Pinpoint the cell where the given text exists, returning its [X, Y] midpoint coordinate. 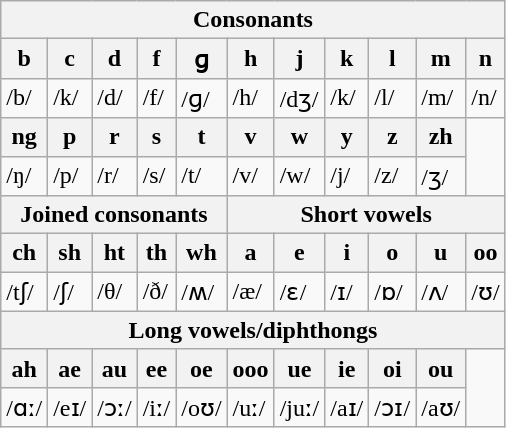
/ɑː/ [24, 407]
f [156, 59]
/aɪ/ [347, 407]
/ʒ/ [441, 176]
/z/ [392, 176]
/tʃ/ [24, 292]
/w/ [300, 176]
ie [347, 368]
au [114, 368]
/dʒ/ [300, 98]
b [24, 59]
/f/ [156, 98]
/j/ [347, 176]
/iː/ [156, 407]
/eɪ/ [70, 407]
a [250, 253]
/d/ [114, 98]
ɡ [202, 59]
/b/ [24, 98]
ht [114, 253]
k [347, 59]
Short vowels [366, 215]
i [347, 253]
Joined consonants [114, 215]
c [70, 59]
/r/ [114, 176]
Consonants [253, 20]
n [486, 59]
/m/ [441, 98]
h [250, 59]
th [156, 253]
o [392, 253]
zh [441, 137]
/ɔɪ/ [392, 407]
e [300, 253]
p [70, 137]
z [392, 137]
/ɛ/ [300, 292]
/ŋ/ [24, 176]
w [300, 137]
/juː/ [300, 407]
/l/ [392, 98]
/ɪ/ [347, 292]
/uː/ [250, 407]
s [156, 137]
/θ/ [114, 292]
/aʊ/ [441, 407]
/h/ [250, 98]
sh [70, 253]
oo [486, 253]
j [300, 59]
/n/ [486, 98]
/ʍ/ [202, 292]
/ɒ/ [392, 292]
/ʃ/ [70, 292]
/ʊ/ [486, 292]
/ð/ [156, 292]
ou [441, 368]
r [114, 137]
y [347, 137]
v [250, 137]
/t/ [202, 176]
/æ/ [250, 292]
oi [392, 368]
/ɡ/ [202, 98]
ooo [250, 368]
ch [24, 253]
ae [70, 368]
ah [24, 368]
u [441, 253]
m [441, 59]
/s/ [156, 176]
ng [24, 137]
/ʌ/ [441, 292]
Long vowels/diphthongs [253, 330]
oe [202, 368]
l [392, 59]
ee [156, 368]
/p/ [70, 176]
/oʊ/ [202, 407]
/ɔː/ [114, 407]
t [202, 137]
/v/ [250, 176]
wh [202, 253]
d [114, 59]
ue [300, 368]
